Return the (X, Y) coordinate for the center point of the cell that contains the specified text.  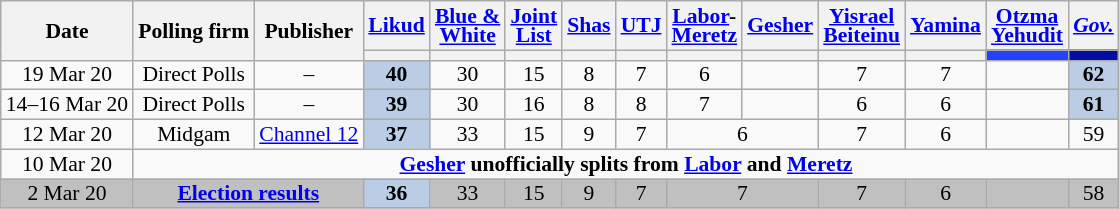
Gov. (1094, 26)
62 (1094, 75)
36 (396, 194)
59 (1094, 135)
2 Mar 20 (67, 194)
39 (396, 105)
Midgam (194, 135)
Channel 12 (308, 135)
10 Mar 20 (67, 164)
14–16 Mar 20 (67, 105)
Election results (248, 194)
12 Mar 20 (67, 135)
Gesher unofficially splits from Labor and Meretz (626, 164)
UTJ (642, 26)
JointList (534, 26)
Gesher (780, 26)
37 (396, 135)
Blue &White (468, 26)
Date (67, 30)
OtzmaYehudit (1027, 26)
Publisher (308, 30)
Likud (396, 26)
Labor-Meretz (704, 26)
58 (1094, 194)
Polling firm (194, 30)
19 Mar 20 (67, 75)
61 (1094, 105)
Yamina (946, 26)
Shas (588, 26)
YisraelBeiteinu (862, 26)
40 (396, 75)
16 (534, 105)
